Search for the cell housing the specified text and yield its [x, y] center coordinate. 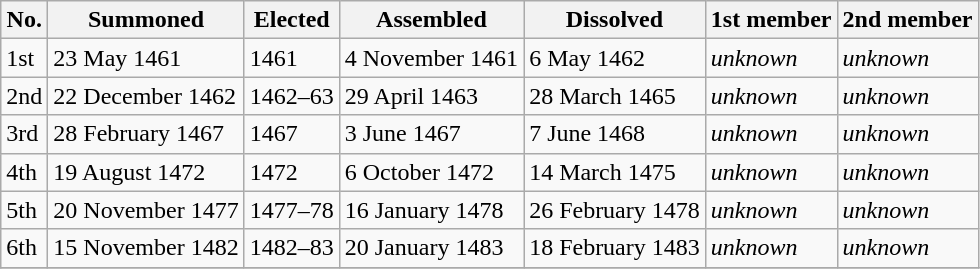
18 February 1483 [615, 248]
4th [24, 172]
6th [24, 248]
14 March 1475 [615, 172]
6 October 1472 [431, 172]
28 February 1467 [146, 134]
7 June 1468 [615, 134]
22 December 1462 [146, 96]
3 June 1467 [431, 134]
Summoned [146, 20]
5th [24, 210]
19 August 1472 [146, 172]
1467 [292, 134]
1477–78 [292, 210]
16 January 1478 [431, 210]
1472 [292, 172]
28 March 1465 [615, 96]
6 May 1462 [615, 58]
26 February 1478 [615, 210]
2nd [24, 96]
1st member [771, 20]
29 April 1463 [431, 96]
3rd [24, 134]
4 November 1461 [431, 58]
20 January 1483 [431, 248]
Assembled [431, 20]
2nd member [908, 20]
20 November 1477 [146, 210]
Elected [292, 20]
No. [24, 20]
1461 [292, 58]
Dissolved [615, 20]
1482–83 [292, 248]
23 May 1461 [146, 58]
1st [24, 58]
1462–63 [292, 96]
15 November 1482 [146, 248]
